For the text-containing cell, return its midpoint in [x, y] coordinate format. 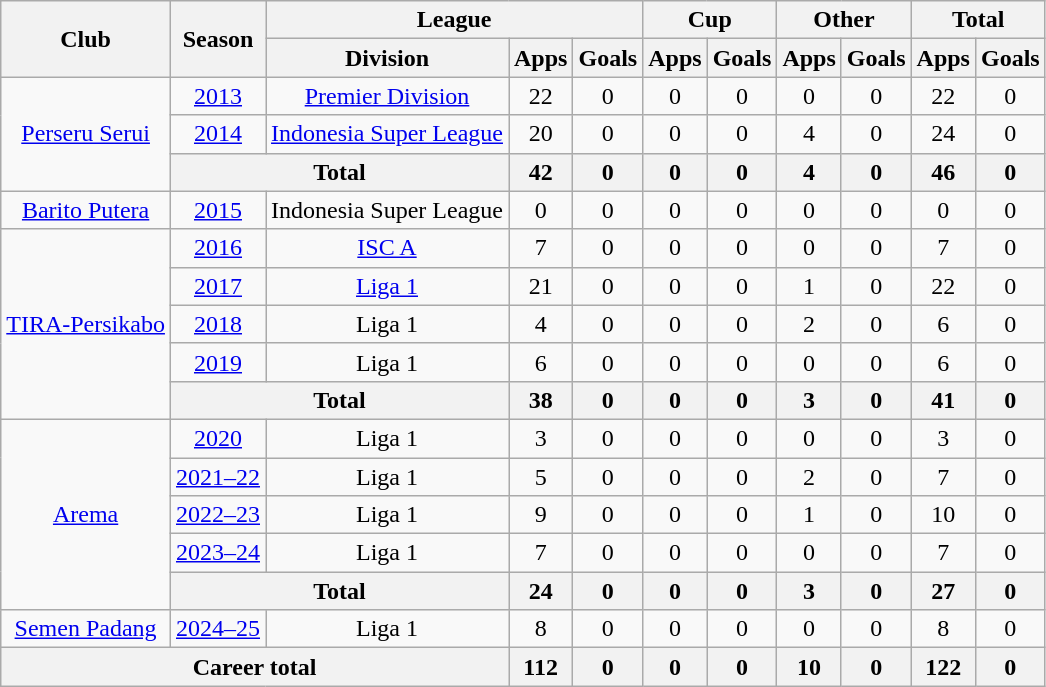
2014 [218, 134]
41 [943, 400]
Other [844, 20]
Semen Padang [86, 629]
2020 [218, 438]
112 [540, 667]
46 [943, 172]
Season [218, 39]
2023–24 [218, 553]
20 [540, 134]
21 [540, 286]
2013 [218, 96]
2017 [218, 286]
Career total [255, 667]
Perseru Serui [86, 134]
Cup [710, 20]
2015 [218, 210]
TIRA-Persikabo [86, 324]
Barito Putera [86, 210]
27 [943, 591]
42 [540, 172]
9 [540, 515]
2016 [218, 248]
122 [943, 667]
Arema [86, 514]
2024–25 [218, 629]
5 [540, 477]
2018 [218, 324]
League [454, 20]
2022–23 [218, 515]
2019 [218, 362]
ISC A [388, 248]
Premier Division [388, 96]
Division [388, 58]
Club [86, 39]
38 [540, 400]
2021–22 [218, 477]
